Output the [X, Y] coordinate of the center of the cell containing the given text.  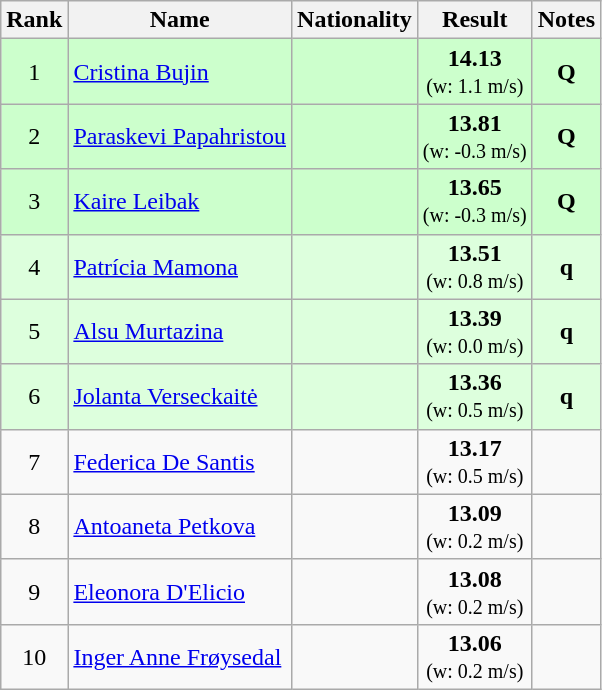
13.09(w: 0.2 m/s) [474, 526]
13.08(w: 0.2 m/s) [474, 592]
13.17(w: 0.5 m/s) [474, 462]
4 [34, 266]
Jolanta Verseckaitė [180, 396]
Federica De Santis [180, 462]
13.65(w: -0.3 m/s) [474, 202]
Cristina Bujin [180, 72]
8 [34, 526]
Kaire Leibak [180, 202]
Notes [566, 20]
13.39(w: 0.0 m/s) [474, 332]
9 [34, 592]
1 [34, 72]
14.13(w: 1.1 m/s) [474, 72]
Antoaneta Petkova [180, 526]
Paraskevi Papahristou [180, 136]
7 [34, 462]
Rank [34, 20]
13.51(w: 0.8 m/s) [474, 266]
2 [34, 136]
Name [180, 20]
3 [34, 202]
Inger Anne Frøysedal [180, 656]
Eleonora D'Elicio [180, 592]
10 [34, 656]
Alsu Murtazina [180, 332]
13.81(w: -0.3 m/s) [474, 136]
13.06(w: 0.2 m/s) [474, 656]
6 [34, 396]
Nationality [355, 20]
13.36(w: 0.5 m/s) [474, 396]
Patrícia Mamona [180, 266]
5 [34, 332]
Result [474, 20]
